Return [X, Y] of the center of cell containing provided text 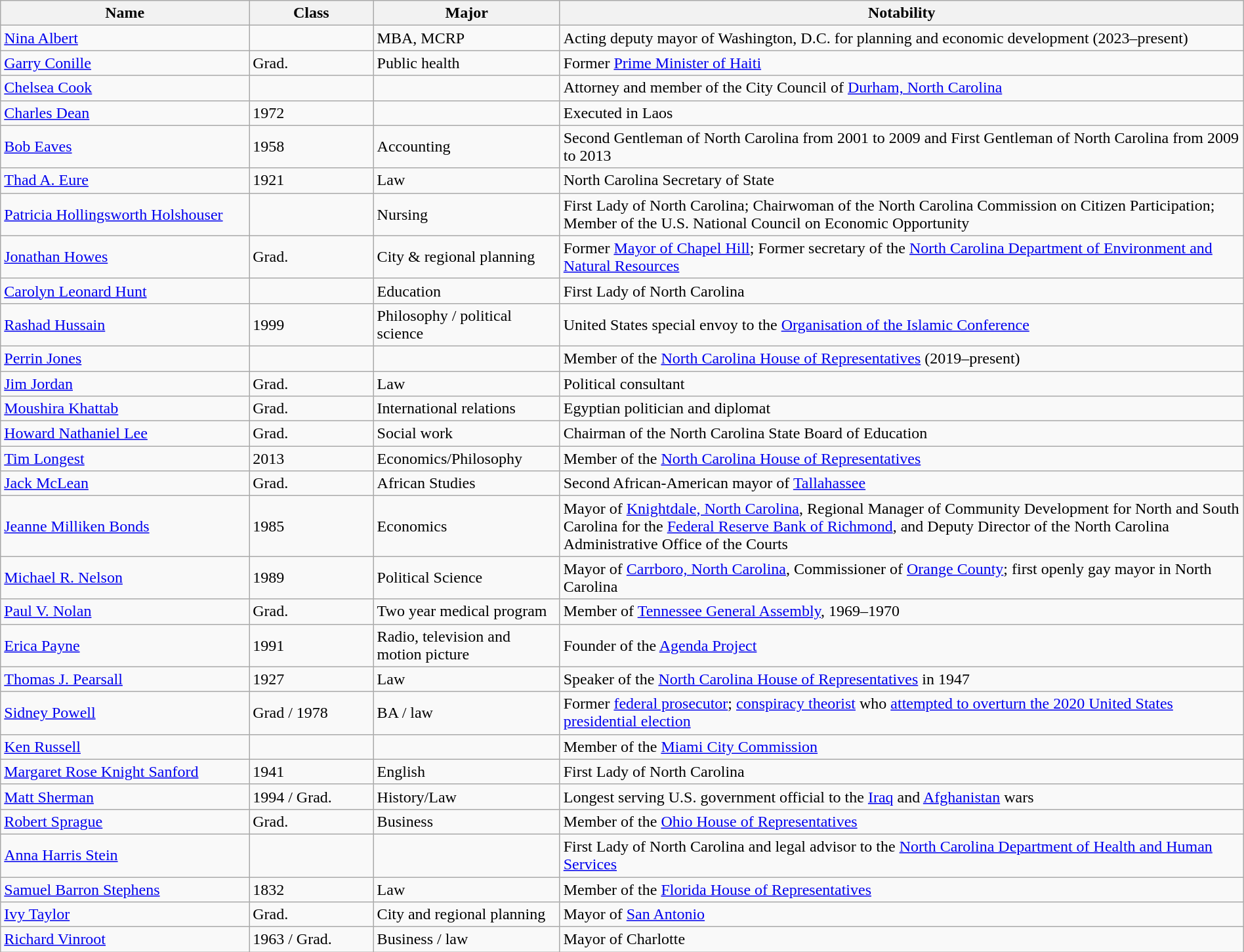
English [466, 772]
Moushira Khattab [125, 409]
1994 / Grad. [311, 797]
North Carolina Secretary of State [902, 180]
Political consultant [902, 384]
Member of Tennessee General Assembly, 1969–1970 [902, 611]
Executed in Laos [902, 113]
Chairman of the North Carolina State Board of Education [902, 434]
Attorney and member of the City Council of Durham, North Carolina [902, 88]
Richard Vinroot [125, 940]
Acting deputy mayor of Washington, D.C. for planning and economic development (2023–present) [902, 38]
Robert Sprague [125, 821]
Major [466, 13]
1991 [311, 646]
Michael R. Nelson [125, 577]
Member of the Ohio House of Representatives [902, 821]
Class [311, 13]
Political Science [466, 577]
Thad A. Eure [125, 180]
Name [125, 13]
1832 [311, 889]
Jeanne Milliken Bonds [125, 526]
Mayor of Charlotte [902, 940]
1999 [311, 324]
City and regional planning [466, 915]
Member of the North Carolina House of Representatives (2019–present) [902, 358]
Bob Eaves [125, 147]
United States special envoy to the Organisation of the Islamic Conference [902, 324]
Paul V. Nolan [125, 611]
Patricia Hollingsworth Holshouser [125, 214]
Carolyn Leonard Hunt [125, 291]
Accounting [466, 147]
Founder of the Agenda Project [902, 646]
Longest serving U.S. government official to the Iraq and Afghanistan wars [902, 797]
1972 [311, 113]
Former Mayor of Chapel Hill; Former secretary of the North Carolina Department of Environment and Natural Resources [902, 257]
Economics [466, 526]
1941 [311, 772]
African Studies [466, 484]
1989 [311, 577]
History/Law [466, 797]
Matt Sherman [125, 797]
Social work [466, 434]
Nursing [466, 214]
Anna Harris Stein [125, 856]
Chelsea Cook [125, 88]
Second African-American mayor of Tallahassee [902, 484]
Nina Albert [125, 38]
Member of the Miami City Commission [902, 747]
Garry Conille [125, 63]
Member of the North Carolina House of Representatives [902, 459]
Speaker of the North Carolina House of Representatives in 1947 [902, 679]
Erica Payne [125, 646]
Business / law [466, 940]
Charles Dean [125, 113]
Member of the Florida House of Representatives [902, 889]
Margaret Rose Knight Sanford [125, 772]
2013 [311, 459]
Jim Jordan [125, 384]
Perrin Jones [125, 358]
First Lady of North Carolina and legal advisor to the North Carolina Department of Health and Human Services [902, 856]
Grad / 1978 [311, 713]
Ken Russell [125, 747]
Mayor of Carrboro, North Carolina, Commissioner of Orange County; first openly gay mayor in North Carolina [902, 577]
Philosophy / political science [466, 324]
1958 [311, 147]
Two year medical program [466, 611]
Sidney Powell [125, 713]
Economics/Philosophy [466, 459]
Former Prime Minister of Haiti [902, 63]
Ivy Taylor [125, 915]
Mayor of San Antonio [902, 915]
1927 [311, 679]
Radio, television and motion picture [466, 646]
Samuel Barron Stephens [125, 889]
Education [466, 291]
Rashad Hussain [125, 324]
BA / law [466, 713]
1921 [311, 180]
Howard Nathaniel Lee [125, 434]
Public health [466, 63]
Business [466, 821]
MBA, MCRP [466, 38]
Thomas J. Pearsall [125, 679]
International relations [466, 409]
1985 [311, 526]
Jack McLean [125, 484]
Tim Longest [125, 459]
1963 / Grad. [311, 940]
Egyptian politician and diplomat [902, 409]
City & regional planning [466, 257]
Notability [902, 13]
Second Gentleman of North Carolina from 2001 to 2009 and First Gentleman of North Carolina from 2009 to 2013 [902, 147]
Jonathan Howes [125, 257]
Former federal prosecutor; conspiracy theorist who attempted to overturn the 2020 United States presidential election [902, 713]
